Provide the (x, y) coordinate of the cell's center where the given text is located.  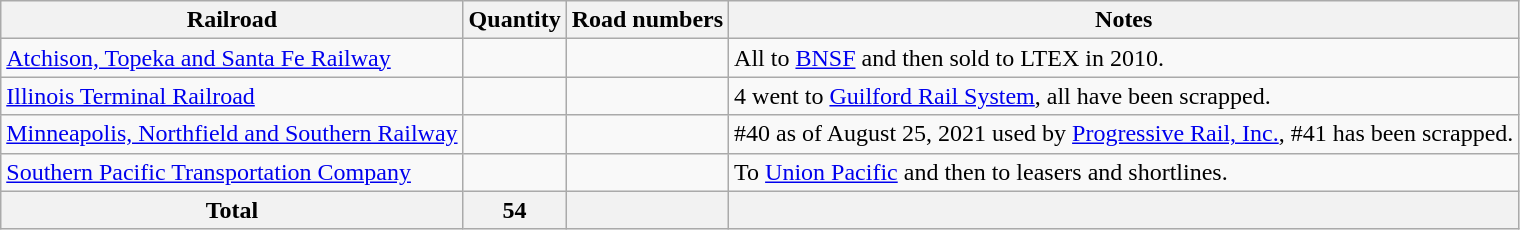
Total (232, 210)
4 went to Guilford Rail System, all have been scrapped. (1124, 96)
All to BNSF and then sold to LTEX in 2010. (1124, 58)
Minneapolis, Northfield and Southern Railway (232, 134)
Notes (1124, 20)
#40 as of August 25, 2021 used by Progressive Rail, Inc., #41 has been scrapped. (1124, 134)
Road numbers (647, 20)
To Union Pacific and then to leasers and shortlines. (1124, 172)
Illinois Terminal Railroad (232, 96)
Southern Pacific Transportation Company (232, 172)
Railroad (232, 20)
Atchison, Topeka and Santa Fe Railway (232, 58)
54 (514, 210)
Quantity (514, 20)
